Determine the [X, Y] coordinate at the center of the cell enclosing the given text.  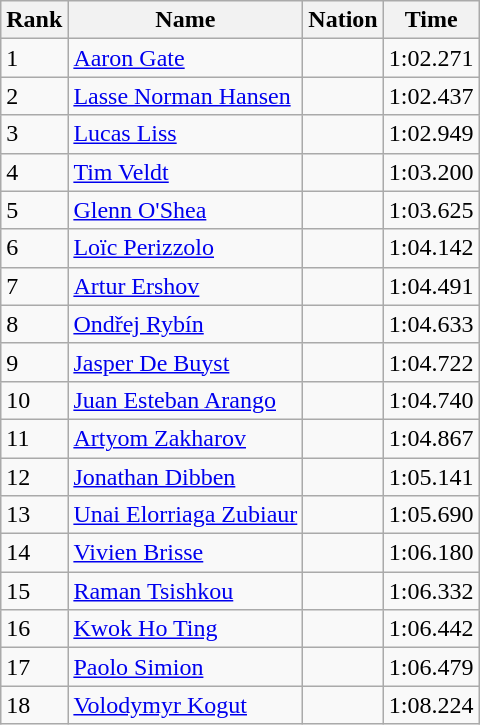
10 [34, 400]
Lasse Norman Hansen [186, 96]
Rank [34, 20]
Jonathan Dibben [186, 477]
9 [34, 362]
12 [34, 477]
1:08.224 [431, 705]
Artyom Zakharov [186, 438]
Juan Esteban Arango [186, 400]
Vivien Brisse [186, 553]
1 [34, 58]
11 [34, 438]
3 [34, 134]
1:04.867 [431, 438]
Volodymyr Kogut [186, 705]
5 [34, 210]
Tim Veldt [186, 172]
Unai Elorriaga Zubiaur [186, 515]
1:04.142 [431, 248]
1:06.479 [431, 667]
18 [34, 705]
15 [34, 591]
1:04.740 [431, 400]
1:03.200 [431, 172]
Name [186, 20]
13 [34, 515]
Paolo Simion [186, 667]
1:02.949 [431, 134]
1:06.442 [431, 629]
Loïc Perizzolo [186, 248]
1:05.690 [431, 515]
Time [431, 20]
1:02.271 [431, 58]
4 [34, 172]
1:06.332 [431, 591]
1:03.625 [431, 210]
17 [34, 667]
7 [34, 286]
1:04.491 [431, 286]
Aaron Gate [186, 58]
Ondřej Rybín [186, 324]
Artur Ershov [186, 286]
Lucas Liss [186, 134]
1:06.180 [431, 553]
16 [34, 629]
Glenn O'Shea [186, 210]
1:04.722 [431, 362]
1:05.141 [431, 477]
1:04.633 [431, 324]
14 [34, 553]
Kwok Ho Ting [186, 629]
Nation [343, 20]
8 [34, 324]
Jasper De Buyst [186, 362]
Raman Tsishkou [186, 591]
2 [34, 96]
6 [34, 248]
1:02.437 [431, 96]
